From the cell containing the given text, extract its center point as (x, y) coordinate. 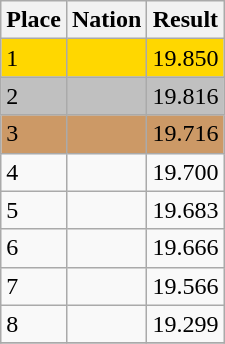
7 (34, 286)
19.850 (186, 58)
5 (34, 210)
19.566 (186, 286)
19.666 (186, 248)
2 (34, 96)
Place (34, 20)
19.700 (186, 172)
6 (34, 248)
Result (186, 20)
3 (34, 134)
Nation (106, 20)
19.716 (186, 134)
1 (34, 58)
19.816 (186, 96)
4 (34, 172)
19.683 (186, 210)
8 (34, 324)
19.299 (186, 324)
